Determine the (x, y) coordinate at the center of the cell enclosing the given text.  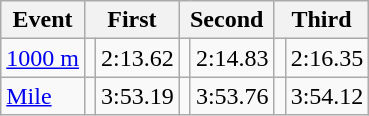
3:54.12 (327, 96)
2:14.83 (232, 58)
Event (43, 20)
1000 m (43, 58)
Second (226, 20)
2:13.62 (138, 58)
2:16.35 (327, 58)
3:53.76 (232, 96)
First (132, 20)
Mile (43, 96)
3:53.19 (138, 96)
Third (322, 20)
